Identify which cell holds the provided text, then report its (X, Y) central coordinate. 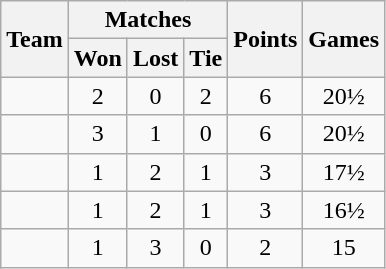
17½ (344, 172)
Lost (155, 58)
Matches (148, 20)
Team (35, 39)
16½ (344, 210)
Games (344, 39)
Points (266, 39)
Tie (206, 58)
15 (344, 248)
Won (98, 58)
